Scan for the cell matching the given text and deliver its [x, y] coordinate at center. 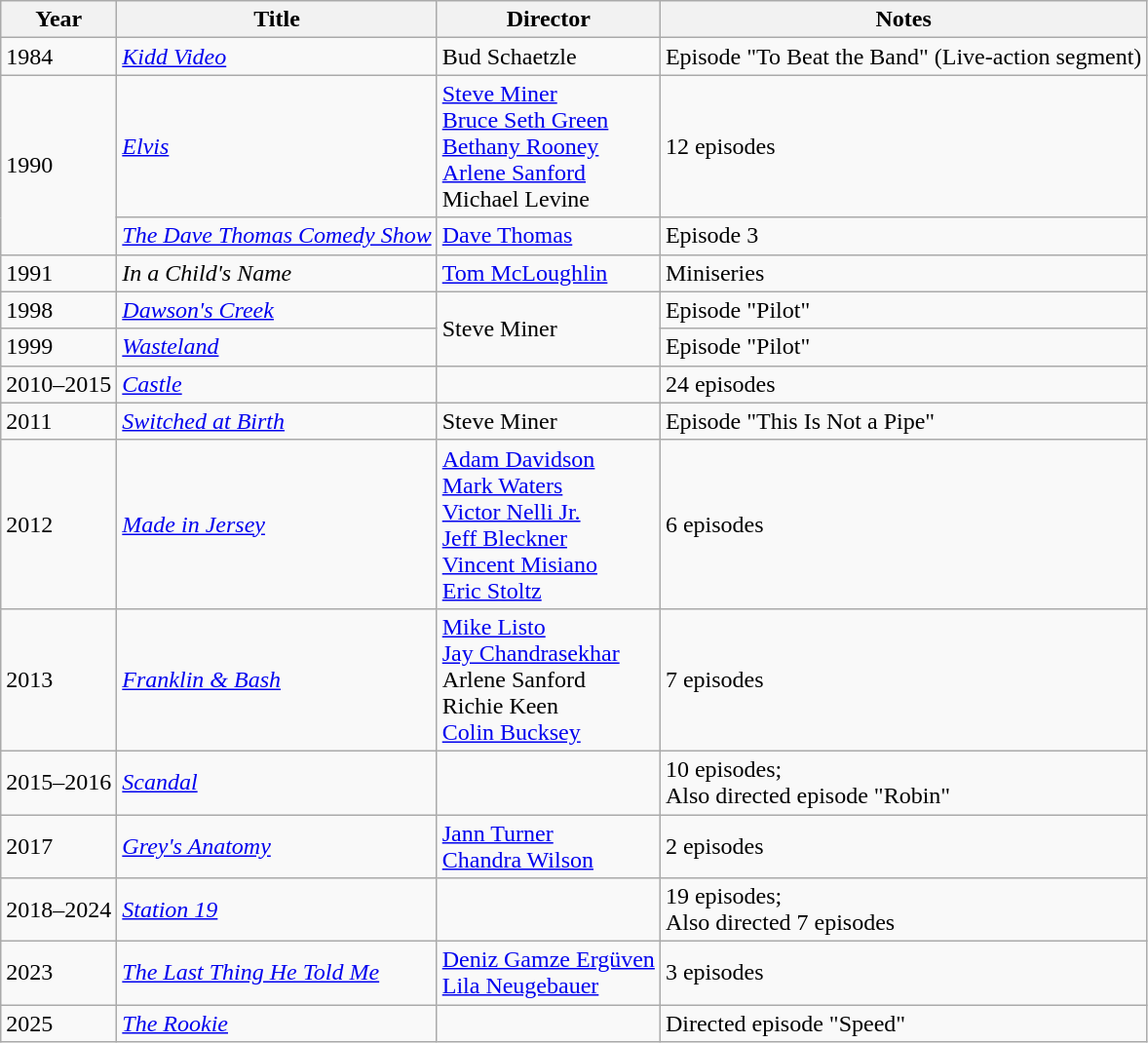
Miniseries [903, 273]
Bud Schaetzle [548, 57]
10 episodes;Also directed episode "Robin" [903, 782]
Scandal [277, 782]
2018–2024 [58, 910]
Notes [903, 19]
3 episodes [903, 973]
Grey's Anatomy [277, 846]
Director [548, 19]
Dave Thomas [548, 236]
Elvis [277, 146]
12 episodes [903, 146]
Deniz Gamze ErgüvenLila Neugebauer [548, 973]
The Last Thing He Told Me [277, 973]
Franklin & Bash [277, 679]
Switched at Birth [277, 421]
1999 [58, 347]
Tom McLoughlin [548, 273]
Kidd Video [277, 57]
7 episodes [903, 679]
Station 19 [277, 910]
Mike ListoJay ChandrasekharArlene SanfordRichie KeenColin Bucksey [548, 679]
The Rookie [277, 1024]
2011 [58, 421]
Castle [277, 384]
1991 [58, 273]
6 episodes [903, 524]
Adam DavidsonMark WatersVictor Nelli Jr.Jeff BlecknerVincent MisianoEric Stoltz [548, 524]
Episode "To Beat the Band" (Live-action segment) [903, 57]
Episode "This Is Not a Pipe" [903, 421]
Steve MinerBruce Seth GreenBethany RooneyArlene SanfordMichael Levine [548, 146]
1984 [58, 57]
2023 [58, 973]
2025 [58, 1024]
2013 [58, 679]
2017 [58, 846]
2 episodes [903, 846]
The Dave Thomas Comedy Show [277, 236]
1998 [58, 310]
2010–2015 [58, 384]
24 episodes [903, 384]
In a Child's Name [277, 273]
Year [58, 19]
Wasteland [277, 347]
19 episodes;Also directed 7 episodes [903, 910]
2012 [58, 524]
2015–2016 [58, 782]
Directed episode "Speed" [903, 1024]
Dawson's Creek [277, 310]
Title [277, 19]
Episode 3 [903, 236]
1990 [58, 165]
Jann TurnerChandra Wilson [548, 846]
Made in Jersey [277, 524]
